For the text-containing cell, return its midpoint in [X, Y] coordinate format. 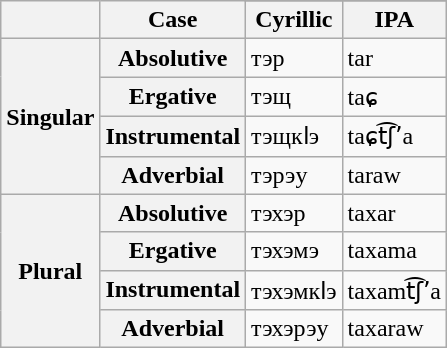
тэщкӏэ [294, 136]
Singular [50, 116]
taxar [394, 213]
тэхэр [294, 213]
тэхэмкӏэ [294, 290]
тэхэмэ [294, 251]
taraw [394, 175]
тэщ [294, 97]
taxaraw [394, 329]
Cyrillic [294, 20]
taɕt͡ʃʼa [394, 136]
taxamt͡ʃʼa [394, 290]
тэрэу [294, 175]
taxama [394, 251]
tar [394, 58]
Plural [50, 271]
тэхэрэу [294, 329]
тэр [294, 58]
IPA [394, 20]
Case [173, 20]
taɕ [394, 97]
